Detect which cell encompasses the target text, then output its (x, y) center coordinate. 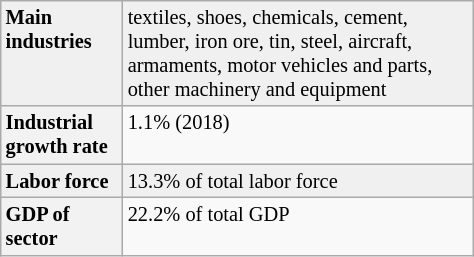
22.2% of total GDP (298, 226)
Industrial growth rate (62, 135)
textiles, shoes, chemicals, cement, lumber, iron ore, tin, steel, aircraft, armaments, motor vehicles and parts, other machinery and equipment (298, 53)
GDP of sector (62, 226)
13.3% of total labor force (298, 181)
Main industries (62, 53)
Labor force (62, 181)
1.1% (2018) (298, 135)
